Detect which cell encompasses the target text, then output its [x, y] center coordinate. 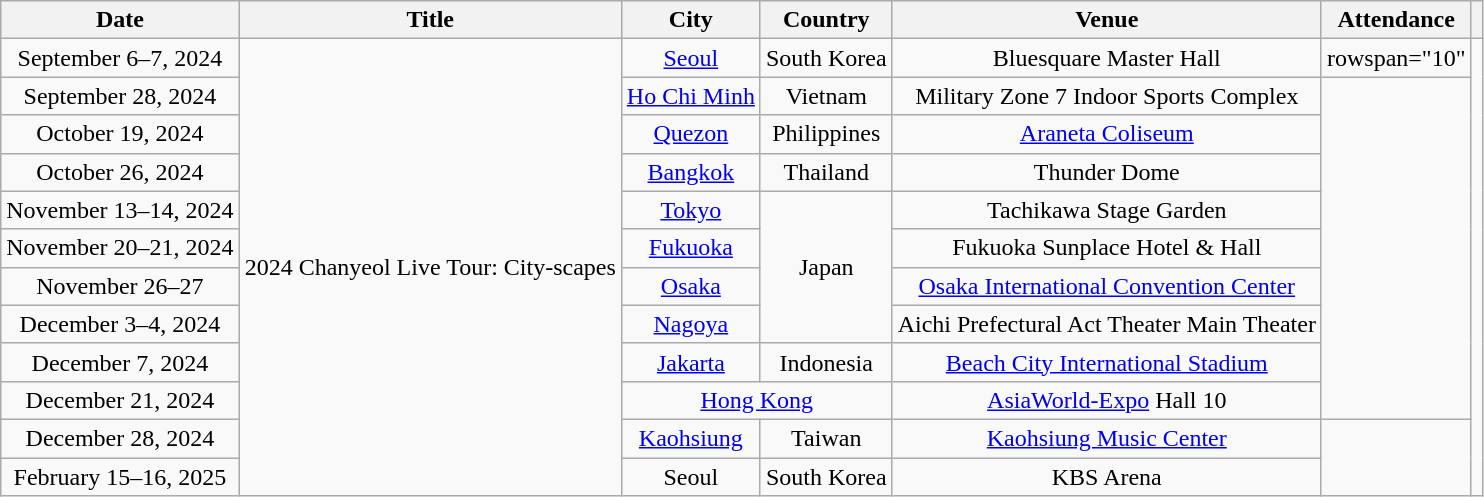
Indonesia [826, 362]
Osaka International Convention Center [1106, 286]
December 7, 2024 [120, 362]
Thunder Dome [1106, 172]
November 13–14, 2024 [120, 210]
Osaka [690, 286]
September 28, 2024 [120, 96]
Title [430, 20]
2024 Chanyeol Live Tour: City-scapes [430, 268]
rowspan="10" [1396, 58]
Thailand [826, 172]
December 28, 2024 [120, 438]
December 3–4, 2024 [120, 324]
Araneta Coliseum [1106, 134]
Jakarta [690, 362]
Nagoya [690, 324]
Aichi Prefectural Act Theater Main Theater [1106, 324]
Tokyo [690, 210]
December 21, 2024 [120, 400]
November 26–27 [120, 286]
Date [120, 20]
October 19, 2024 [120, 134]
October 26, 2024 [120, 172]
Vietnam [826, 96]
Bangkok [690, 172]
Tachikawa Stage Garden [1106, 210]
Kaohsiung Music Center [1106, 438]
September 6–7, 2024 [120, 58]
Fukuoka [690, 248]
Japan [826, 267]
Military Zone 7 Indoor Sports Complex [1106, 96]
Country [826, 20]
Ho Chi Minh [690, 96]
February 15–16, 2025 [120, 477]
Kaohsiung [690, 438]
Quezon [690, 134]
Beach City International Stadium [1106, 362]
Hong Kong [756, 400]
Venue [1106, 20]
November 20–21, 2024 [120, 248]
Taiwan [826, 438]
City [690, 20]
KBS Arena [1106, 477]
Bluesquare Master Hall [1106, 58]
Fukuoka Sunplace Hotel & Hall [1106, 248]
Attendance [1396, 20]
AsiaWorld-Expo Hall 10 [1106, 400]
Philippines [826, 134]
